Locate the cell with the specified text and output its (x, y) center coordinate. 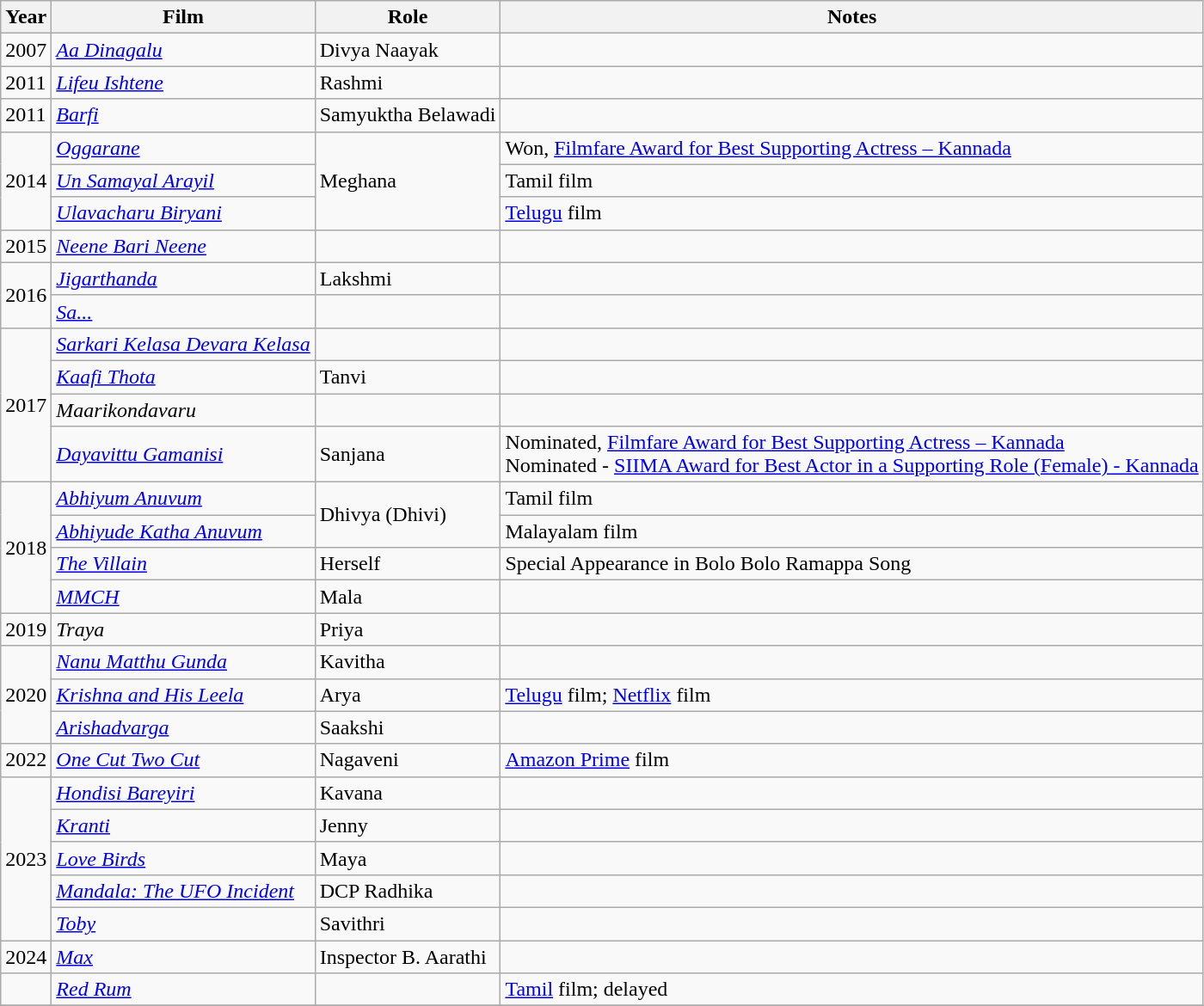
Nominated, Filmfare Award for Best Supporting Actress – KannadaNominated - SIIMA Award for Best Actor in a Supporting Role (Female) - Kannada (851, 454)
Krishna and His Leela (183, 695)
Abhiyude Katha Anuvum (183, 531)
Sarkari Kelasa Devara Kelasa (183, 344)
2016 (26, 295)
Mandala: The UFO Incident (183, 891)
Kaafi Thota (183, 377)
Won, Filmfare Award for Best Supporting Actress – Kannada (851, 148)
The Villain (183, 564)
Meghana (408, 181)
Role (408, 17)
Un Samayal Arayil (183, 181)
Nagaveni (408, 760)
2015 (26, 246)
Amazon Prime film (851, 760)
Sa... (183, 311)
Maarikondavaru (183, 410)
Kranti (183, 825)
Maya (408, 858)
2014 (26, 181)
Rashmi (408, 83)
Lakshmi (408, 279)
Lifeu Ishtene (183, 83)
Traya (183, 629)
2019 (26, 629)
Jigarthanda (183, 279)
2024 (26, 957)
MMCH (183, 597)
Tamil film; delayed (851, 990)
2007 (26, 50)
Hondisi Bareyiri (183, 793)
Film (183, 17)
2018 (26, 548)
Year (26, 17)
Dhivya (Dhivi) (408, 515)
Abhiyum Anuvum (183, 499)
Kavana (408, 793)
Telugu film (851, 213)
Saakshi (408, 727)
Dayavittu Gamanisi (183, 454)
Jenny (408, 825)
2020 (26, 695)
Neene Bari Neene (183, 246)
2022 (26, 760)
Special Appearance in Bolo Bolo Ramappa Song (851, 564)
Mala (408, 597)
Arishadvarga (183, 727)
Aa Dinagalu (183, 50)
Oggarane (183, 148)
Toby (183, 923)
Tanvi (408, 377)
2023 (26, 858)
Telugu film; Netflix film (851, 695)
Savithri (408, 923)
Herself (408, 564)
Ulavacharu Biryani (183, 213)
Priya (408, 629)
Max (183, 957)
Notes (851, 17)
Love Birds (183, 858)
Samyuktha Belawadi (408, 115)
Arya (408, 695)
Sanjana (408, 454)
Kavitha (408, 662)
Inspector B. Aarathi (408, 957)
Barfi (183, 115)
2017 (26, 404)
Nanu Matthu Gunda (183, 662)
Malayalam film (851, 531)
DCP Radhika (408, 891)
Red Rum (183, 990)
Divya Naayak (408, 50)
One Cut Two Cut (183, 760)
